Return the [X, Y] coordinate for the center point of the cell that contains the specified text.  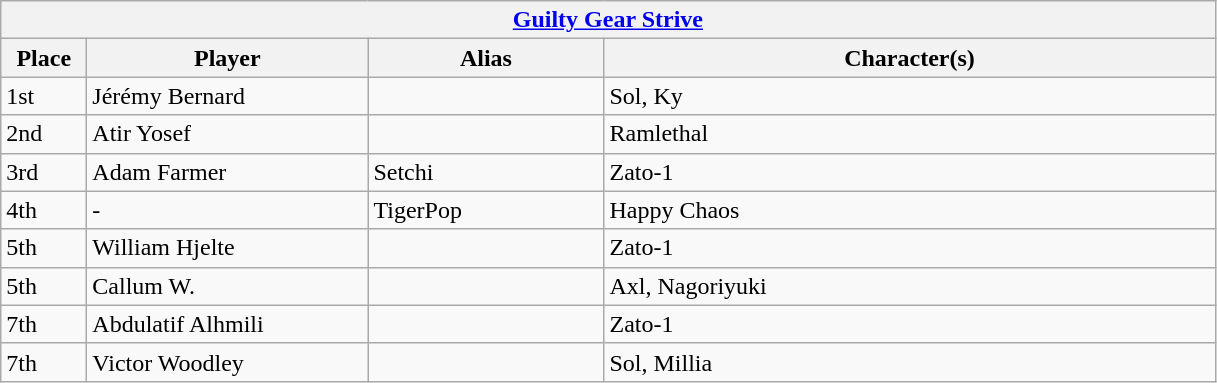
Axl, Nagoriyuki [910, 286]
Player [228, 58]
2nd [44, 134]
Atir Yosef [228, 134]
Adam Farmer [228, 172]
Alias [486, 58]
- [228, 210]
Character(s) [910, 58]
3rd [44, 172]
Happy Chaos [910, 210]
TigerPop [486, 210]
William Hjelte [228, 248]
Jérémy Bernard [228, 96]
Victor Woodley [228, 362]
1st [44, 96]
Ramlethal [910, 134]
Sol, Ky [910, 96]
Abdulatif Alhmili [228, 324]
Guilty Gear Strive [608, 20]
Callum W. [228, 286]
Place [44, 58]
Sol, Millia [910, 362]
Setchi [486, 172]
4th [44, 210]
